Output the [x, y] coordinate of the center of the cell containing the given text.  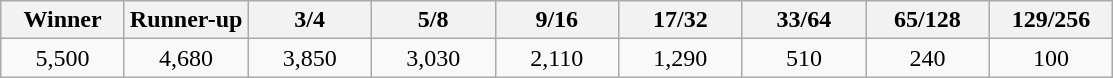
1,290 [681, 58]
3,850 [310, 58]
5/8 [433, 20]
Runner-up [186, 20]
100 [1051, 58]
129/256 [1051, 20]
3,030 [433, 58]
2,110 [557, 58]
Winner [63, 20]
4,680 [186, 58]
240 [928, 58]
5,500 [63, 58]
3/4 [310, 20]
510 [804, 58]
65/128 [928, 20]
33/64 [804, 20]
17/32 [681, 20]
9/16 [557, 20]
